Capture the cell that displays the provided text and extract its [X, Y] central coordinate. 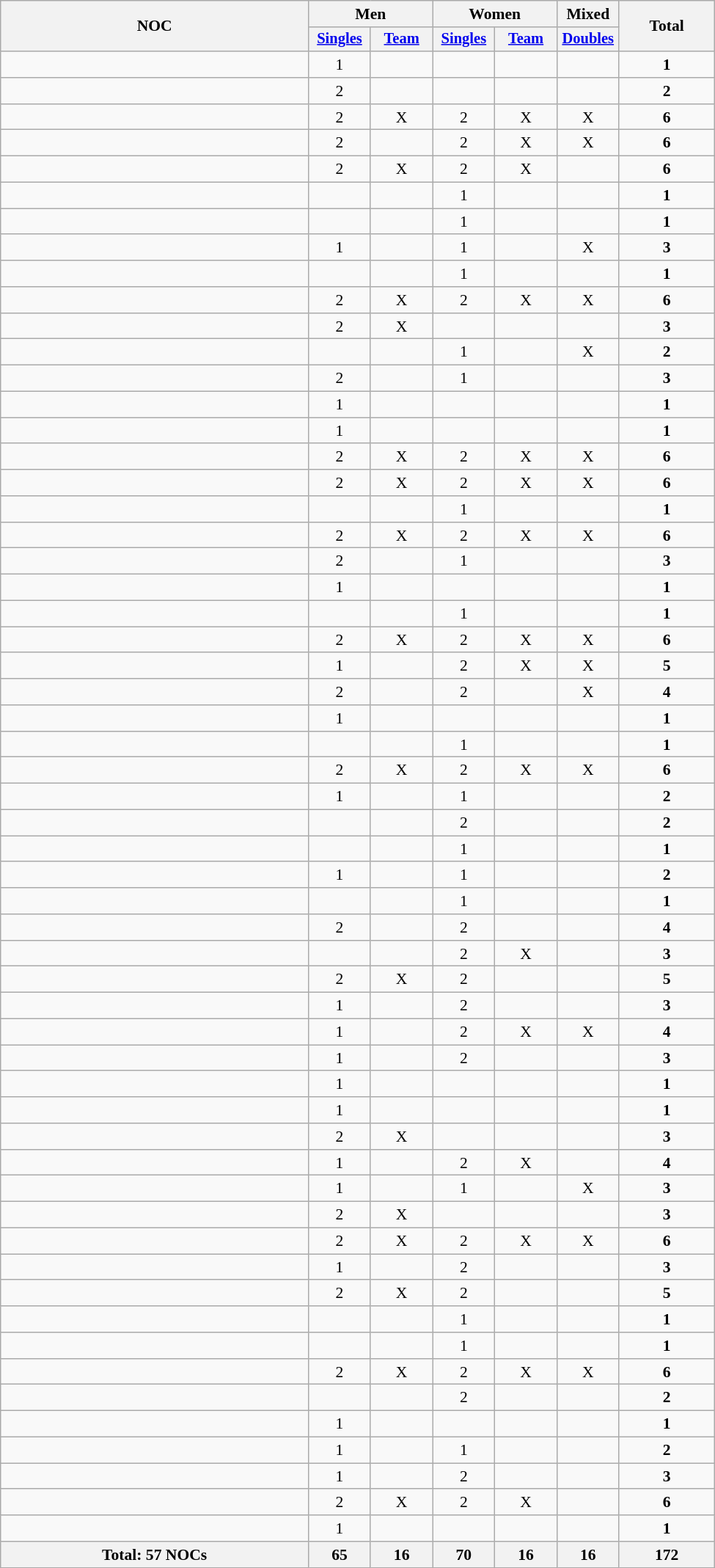
Men [371, 14]
Mixed [588, 14]
Doubles [588, 40]
NOC [155, 26]
Total: 57 NOCs [155, 1555]
65 [340, 1555]
70 [463, 1555]
172 [667, 1555]
Total [667, 26]
Women [494, 14]
